Scan for the cell matching the given text and deliver its [x, y] coordinate at center. 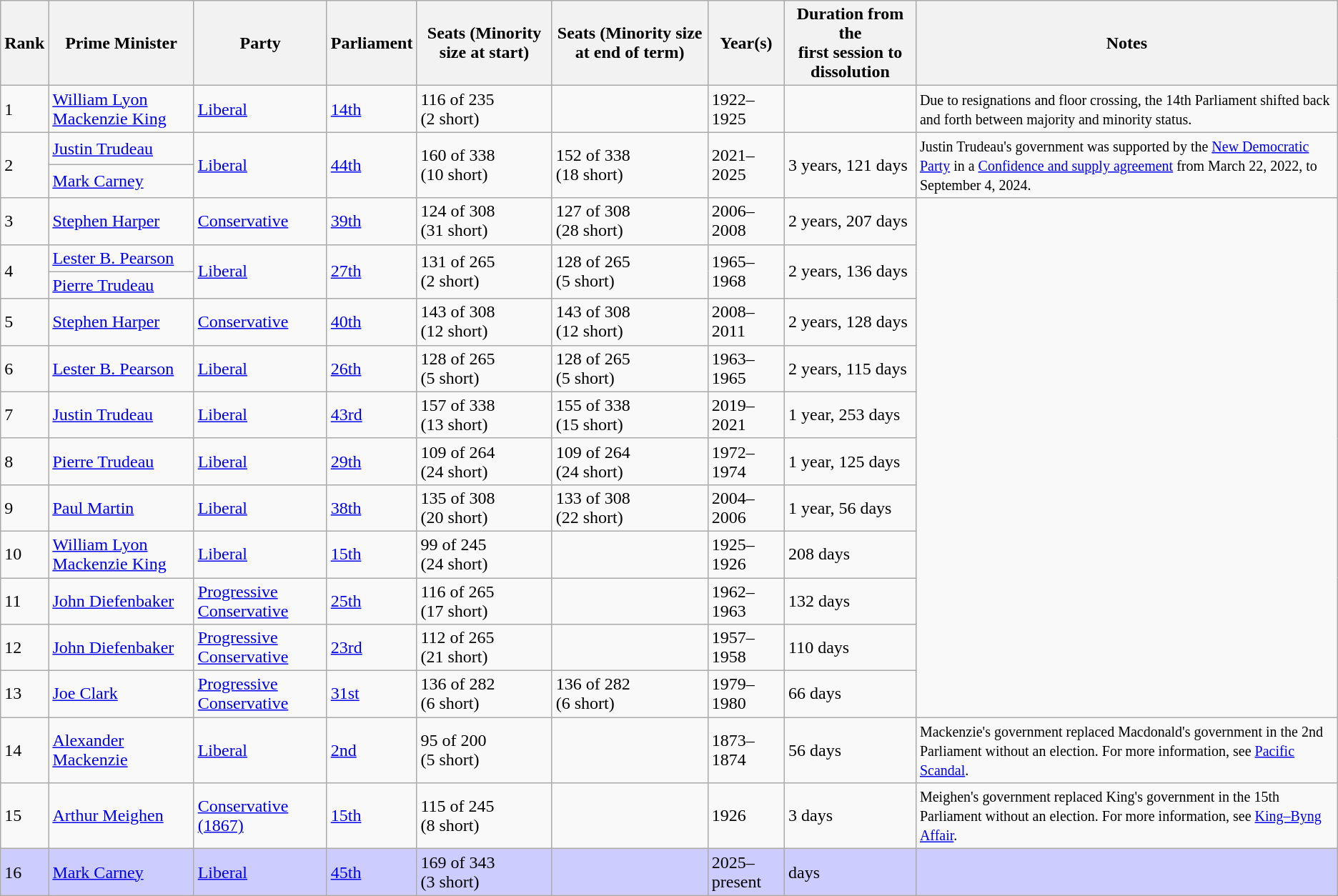
116 of 235(2 short) [485, 109]
26th [372, 369]
27th [372, 272]
2 years, 136 days [851, 272]
39th [372, 221]
Seats (Minority size at start) [485, 43]
1 year, 125 days [851, 462]
45th [372, 872]
Conservative (1867) [260, 816]
9 [24, 507]
1926 [746, 816]
Meighen's government replaced King's government in the 15th Parliament without an election. For more information, see King–Byng Affair. [1126, 816]
Parliament [372, 43]
1979–1980 [746, 695]
Alexander Mackenzie [122, 750]
56 days [851, 750]
3 years, 121 days [851, 165]
Joe Clark [122, 695]
4 [24, 272]
Notes [1126, 43]
Party [260, 43]
2004–2006 [746, 507]
2008–2011 [746, 322]
116 of 265(17 short) [485, 600]
31st [372, 695]
2006–2008 [746, 221]
10 [24, 554]
Mackenzie's government replaced Macdonald's government in the 2nd Parliament without an election. For more information, see Pacific Scandal. [1126, 750]
23rd [372, 647]
2025–present [746, 872]
25th [372, 600]
2021–2025 [746, 165]
Prime Minister [122, 43]
1962–1963 [746, 600]
2 years, 207 days [851, 221]
132 days [851, 600]
1957–1958 [746, 647]
14th [372, 109]
days [851, 872]
99 of 245(24 short) [485, 554]
Year(s) [746, 43]
Due to resignations and floor crossing, the 14th Parliament shifted back and forth between majority and minority status. [1126, 109]
2 years, 128 days [851, 322]
Rank [24, 43]
157 of 338(13 short) [485, 414]
Arthur Meighen [122, 816]
131 of 265(2 short) [485, 272]
1922–1925 [746, 109]
112 of 265(21 short) [485, 647]
Paul Martin [122, 507]
12 [24, 647]
38th [372, 507]
133 of 308(22 short) [630, 507]
8 [24, 462]
135 of 308(20 short) [485, 507]
2nd [372, 750]
1965–1968 [746, 272]
44th [372, 165]
40th [372, 322]
6 [24, 369]
5 [24, 322]
1 [24, 109]
155 of 338(15 short) [630, 414]
1963–1965 [746, 369]
160 of 338(10 short) [485, 165]
2 [24, 165]
Seats (Minority size at end of term) [630, 43]
15 [24, 816]
3 days [851, 816]
95 of 200(5 short) [485, 750]
29th [372, 462]
14 [24, 750]
115 of 245(8 short) [485, 816]
Justin Trudeau's government was supported by the New Democratic Party in a Confidence and supply agreement from March 22, 2022, to September 4, 2024. [1126, 165]
1 year, 56 days [851, 507]
43rd [372, 414]
13 [24, 695]
16 [24, 872]
66 days [851, 695]
1925–1926 [746, 554]
169 of 343(3 short) [485, 872]
208 days [851, 554]
3 [24, 221]
1972–1974 [746, 462]
1873–1874 [746, 750]
110 days [851, 647]
152 of 338(18 short) [630, 165]
2019–2021 [746, 414]
124 of 308(31 short) [485, 221]
2 years, 115 days [851, 369]
11 [24, 600]
Duration from thefirst session to dissolution [851, 43]
7 [24, 414]
127 of 308(28 short) [630, 221]
1 year, 253 days [851, 414]
